Search for the cell housing the specified text and yield its (X, Y) center coordinate. 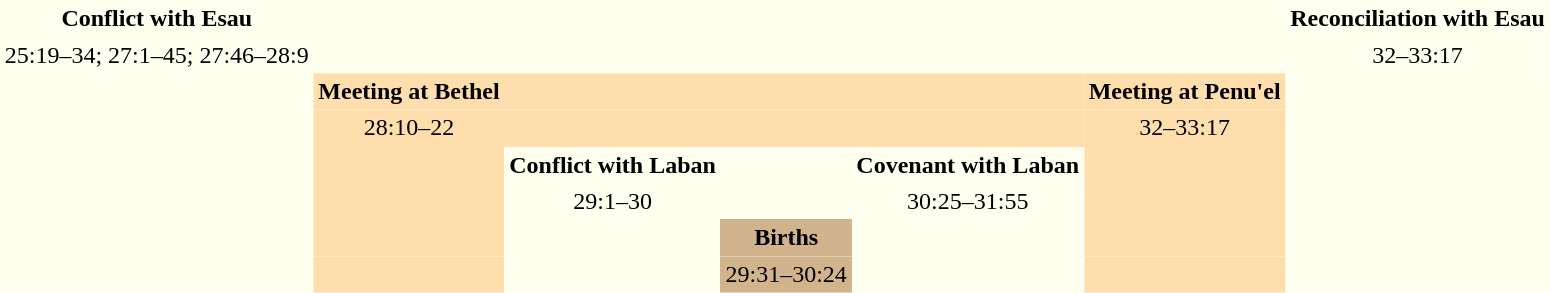
Conflict with Esau (157, 18)
Covenant with Laban (968, 164)
Meeting at Penu'el (1185, 92)
30:25–31:55 (968, 202)
28:10–22 (410, 128)
25:19–34; 27:1–45; 27:46–28:9 (157, 56)
29:1–30 (612, 202)
29:31–30:24 (786, 274)
Conflict with Laban (612, 164)
Births (786, 238)
Reconciliation with Esau (1417, 18)
Meeting at Bethel (410, 92)
